For the text-containing cell, return its midpoint in [x, y] coordinate format. 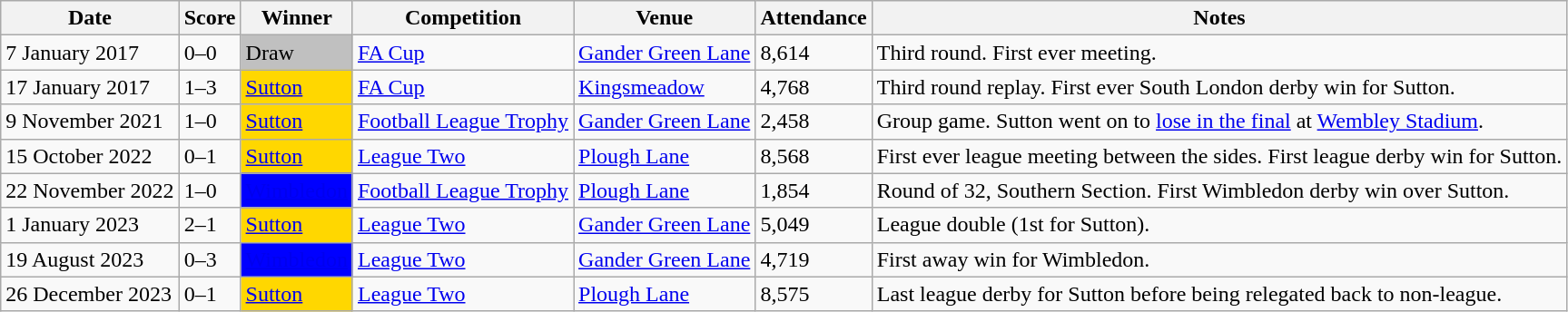
2–1 [210, 225]
2,458 [814, 122]
19 August 2023 [90, 259]
Attendance [814, 18]
First ever league meeting between the sides. First league derby win for Sutton. [1219, 156]
9 November 2021 [90, 122]
Round of 32, Southern Section. First Wimbledon derby win over Sutton. [1219, 190]
7 January 2017 [90, 53]
1–3 [210, 87]
4,768 [814, 87]
Winner [296, 18]
8,568 [814, 156]
0–3 [210, 259]
8,575 [814, 294]
5,049 [814, 225]
Draw [296, 53]
15 October 2022 [90, 156]
Group game. Sutton went on to lose in the final at Wembley Stadium. [1219, 122]
First away win for Wimbledon. [1219, 259]
4,719 [814, 259]
0–0 [210, 53]
Competition [463, 18]
Notes [1219, 18]
26 December 2023 [90, 294]
Kingsmeadow [665, 87]
Date [90, 18]
22 November 2022 [90, 190]
Third round. First ever meeting. [1219, 53]
1 January 2023 [90, 225]
8,614 [814, 53]
1,854 [814, 190]
League double (1st for Sutton). [1219, 225]
Last league derby for Sutton before being relegated back to non-league. [1219, 294]
Third round replay. First ever South London derby win for Sutton. [1219, 87]
Score [210, 18]
Venue [665, 18]
17 January 2017 [90, 87]
